Detect which cell encompasses the target text, then output its [x, y] center coordinate. 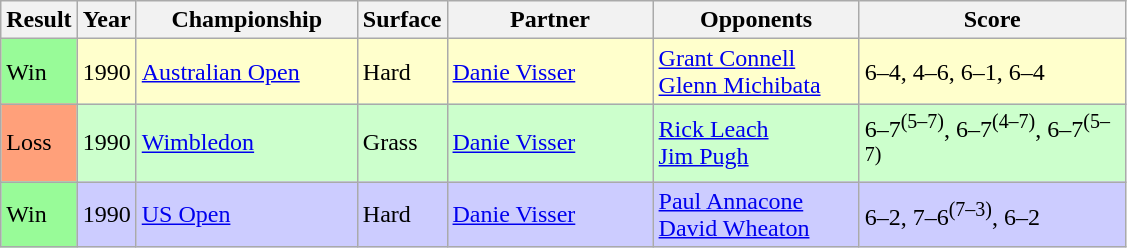
Australian Open [246, 72]
Partner [550, 20]
Score [992, 20]
Wimbledon [246, 143]
Opponents [756, 20]
6–4, 4–6, 6–1, 6–4 [992, 72]
Loss [39, 143]
Year [106, 20]
US Open [246, 214]
6–7(5–7), 6–7(4–7), 6–7(5–7) [992, 143]
Result [39, 20]
Grass [402, 143]
Grant Connell Glenn Michibata [756, 72]
Surface [402, 20]
Championship [246, 20]
6–2, 7–6(7–3), 6–2 [992, 214]
Rick Leach Jim Pugh [756, 143]
Paul Annacone David Wheaton [756, 214]
